Search for the cell housing the specified text and yield its [X, Y] center coordinate. 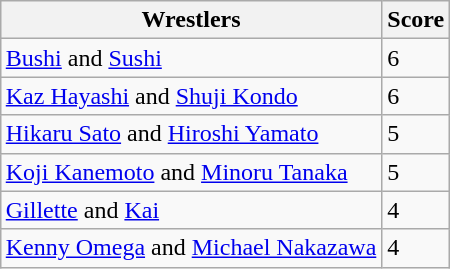
Bushi and Sushi [191, 58]
Hikaru Sato and Hiroshi Yamato [191, 134]
Wrestlers [191, 20]
Kaz Hayashi and Shuji Kondo [191, 96]
Gillette and Kai [191, 210]
Kenny Omega and Michael Nakazawa [191, 248]
Score [416, 20]
Koji Kanemoto and Minoru Tanaka [191, 172]
